Return (x, y) of the center of cell containing provided text 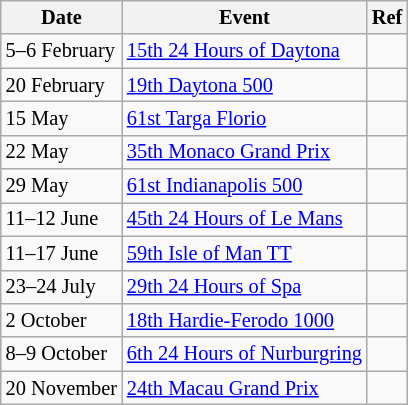
11–17 June (62, 253)
29 May (62, 186)
24th Macau Grand Prix (244, 388)
2 October (62, 320)
23–24 July (62, 287)
15 May (62, 118)
19th Daytona 500 (244, 85)
61st Targa Florio (244, 118)
61st Indianapolis 500 (244, 186)
6th 24 Hours of Nurburgring (244, 354)
Date (62, 17)
29th 24 Hours of Spa (244, 287)
15th 24 Hours of Daytona (244, 51)
45th 24 Hours of Le Mans (244, 219)
Ref (387, 17)
18th Hardie-Ferodo 1000 (244, 320)
22 May (62, 152)
5–6 February (62, 51)
35th Monaco Grand Prix (244, 152)
20 November (62, 388)
20 February (62, 85)
8–9 October (62, 354)
11–12 June (62, 219)
59th Isle of Man TT (244, 253)
Event (244, 17)
